Find where the given text appears and provide that cell's center as (X, Y) coordinate. 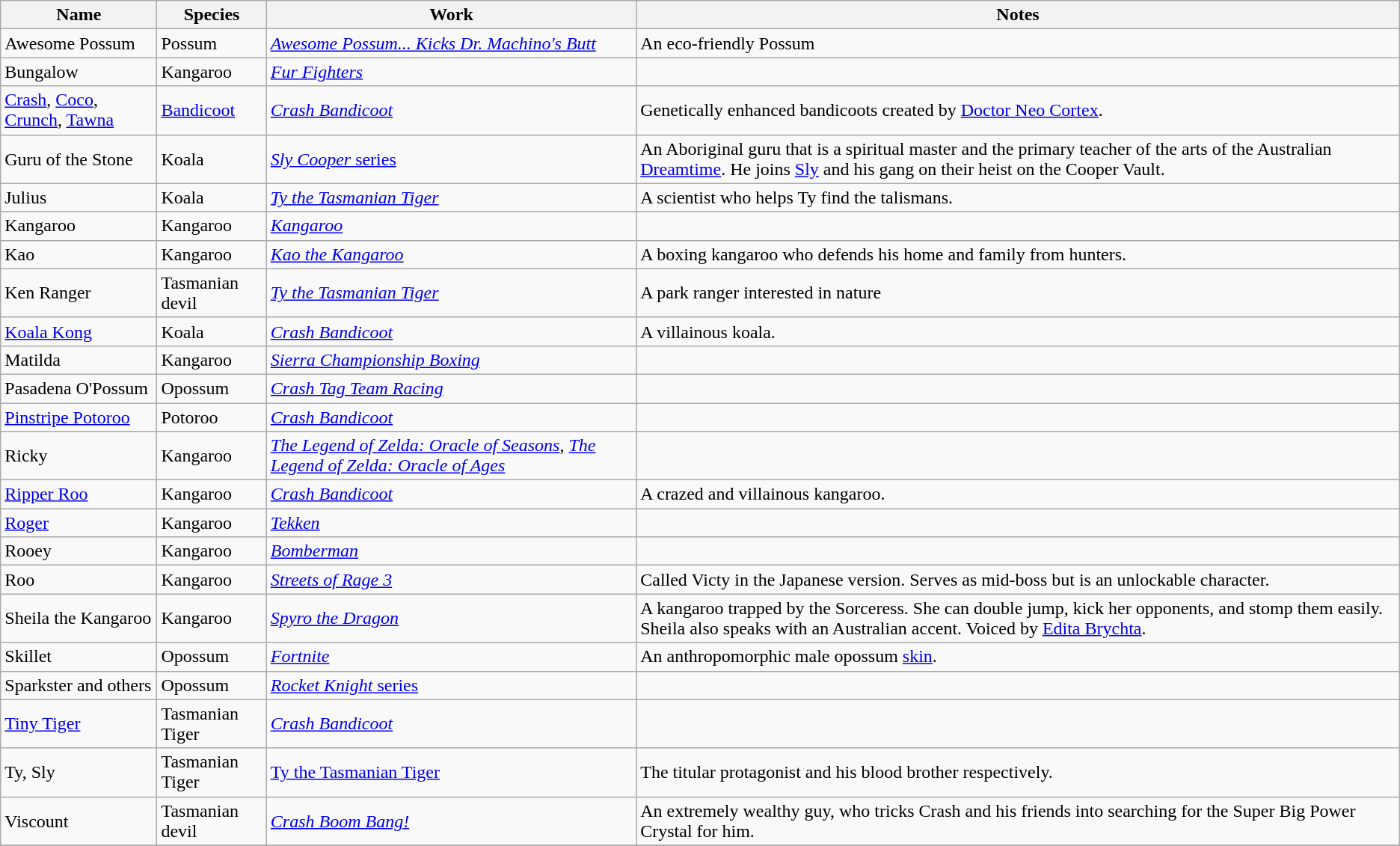
Fur Fighters (451, 72)
Rocket Knight series (451, 685)
Guru of the Stone (79, 159)
Awesome Possum... Kicks Dr. Machino's Butt (451, 43)
Crash Tag Team Racing (451, 388)
Bungalow (79, 72)
Work (451, 15)
A park ranger interested in nature (1019, 293)
Koala Kong (79, 331)
Possum (212, 43)
Name (79, 15)
Genetically enhanced bandicoots created by Doctor Neo Cortex. (1019, 111)
Notes (1019, 15)
Rooey (79, 551)
Ty, Sly (79, 772)
Julius (79, 197)
Roger (79, 523)
A scientist who helps Ty find the talismans. (1019, 197)
Pasadena O'Possum (79, 388)
The titular protagonist and his blood brother respectively. (1019, 772)
Viscount (79, 821)
Matilda (79, 360)
Kao the Kangaroo (451, 254)
Called Victy in the Japanese version. Serves as mid-boss but is an unlockable character. (1019, 580)
An extremely wealthy guy, who tricks Crash and his friends into searching for the Super Big Power Crystal for him. (1019, 821)
Kao (79, 254)
A crazed and villainous kangaroo. (1019, 494)
Ricky (79, 456)
Spyro the Dragon (451, 618)
Ken Ranger (79, 293)
Bandicoot (212, 111)
Ripper Roo (79, 494)
An anthropomorphic male opossum skin. (1019, 657)
Bomberman (451, 551)
Roo (79, 580)
Potoroo (212, 417)
Crash Boom Bang! (451, 821)
Skillet (79, 657)
An eco-friendly Possum (1019, 43)
Crash, Coco, Crunch, Tawna (79, 111)
Tekken (451, 523)
Sheila the Kangaroo (79, 618)
Species (212, 15)
Tiny Tiger (79, 724)
Pinstripe Potoroo (79, 417)
A villainous koala. (1019, 331)
Sly Cooper series (451, 159)
Sierra Championship Boxing (451, 360)
A boxing kangaroo who defends his home and family from hunters. (1019, 254)
Streets of Rage 3 (451, 580)
The Legend of Zelda: Oracle of Seasons, The Legend of Zelda: Oracle of Ages (451, 456)
Awesome Possum (79, 43)
Fortnite (451, 657)
Sparkster and others (79, 685)
